Output the (x, y) coordinate of the center of the cell containing the given text.  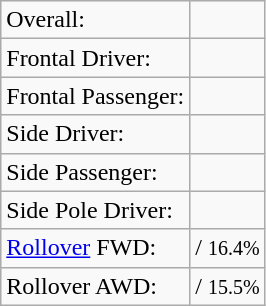
Overall: (96, 20)
Frontal Passenger: (96, 96)
Side Driver: (96, 134)
Side Passenger: (96, 172)
Side Pole Driver: (96, 210)
Frontal Driver: (96, 58)
Rollover FWD: (96, 248)
/ 16.4% (228, 248)
Rollover AWD: (96, 286)
/ 15.5% (228, 286)
